Identify which cell holds the provided text, then report its (X, Y) central coordinate. 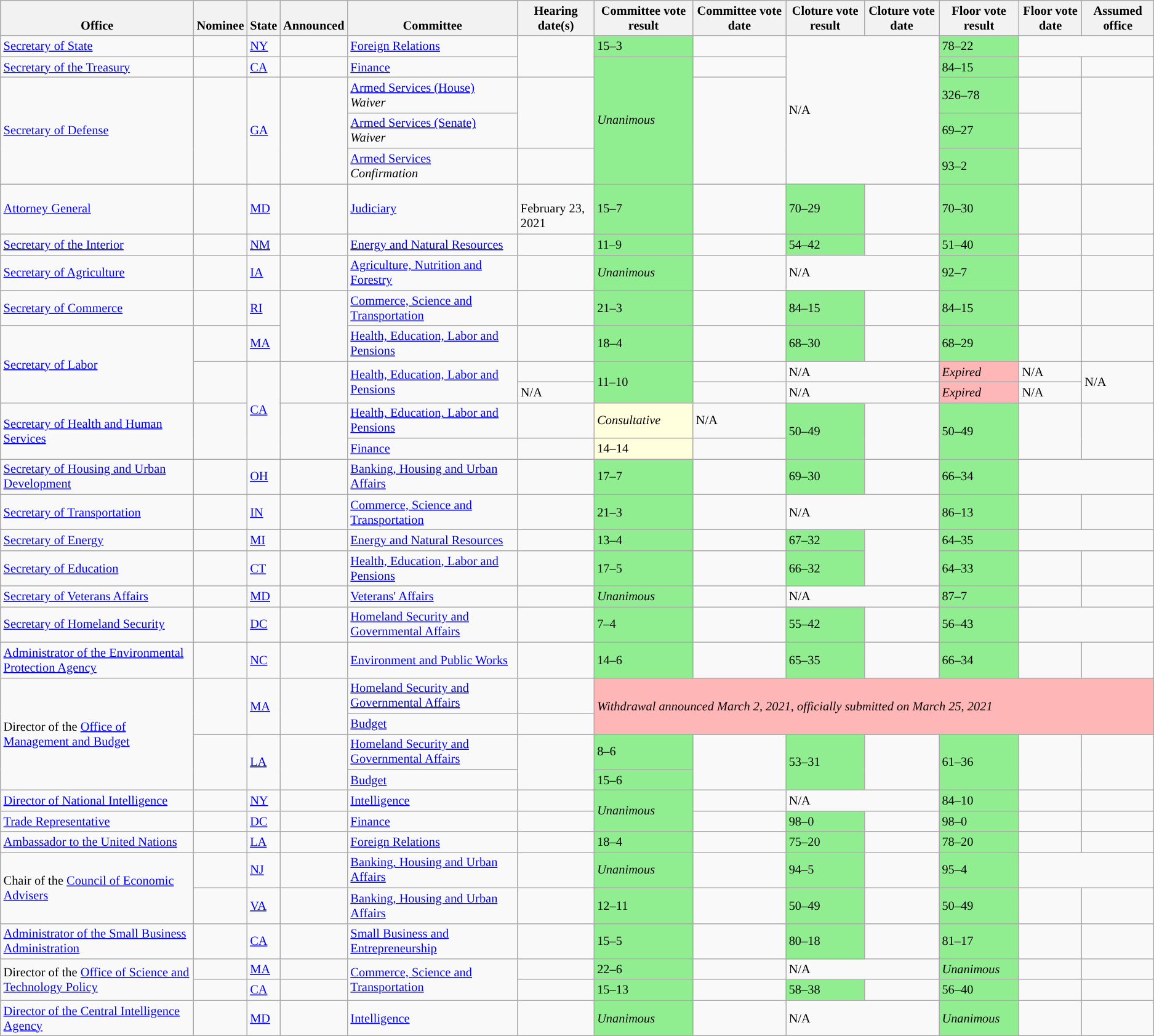
67–32 (825, 540)
IN (263, 512)
8–6 (644, 752)
VA (263, 905)
OH (263, 476)
54–42 (825, 244)
Secretary of Homeland Security (97, 624)
Director of the Office of Science and Technology Policy (97, 979)
IA (263, 273)
66–32 (825, 568)
Cloture vote result (825, 18)
Trade Representative (97, 821)
17–7 (644, 476)
Secretary of Veterans Affairs (97, 596)
93–2 (979, 166)
Secretary of the Treasury (97, 67)
Secretary of Housing and Urban Development (97, 476)
Director of National Intelligence (97, 800)
Director of the Office of Management and Budget (97, 734)
Environment and Public Works (433, 660)
61–36 (979, 762)
92–7 (979, 273)
58–38 (825, 990)
Committee vote result (644, 18)
55–42 (825, 624)
Committee (433, 18)
State (263, 18)
Secretary of Defense (97, 131)
64–33 (979, 568)
NC (263, 660)
Office (97, 18)
81–17 (979, 941)
February 23, 2021 (556, 209)
56–40 (979, 990)
69–27 (979, 131)
22–6 (644, 969)
75–20 (825, 842)
Cloture vote date (901, 18)
15–5 (644, 941)
51–40 (979, 244)
86–13 (979, 512)
65–35 (825, 660)
Floor vote date (1051, 18)
17–5 (644, 568)
Judiciary (433, 209)
Armed ServicesConfirmation (433, 166)
7–4 (644, 624)
GA (263, 131)
15–7 (644, 209)
Secretary of Transportation (97, 512)
RI (263, 308)
53–31 (825, 762)
Secretary of Agriculture (97, 273)
Secretary of Health and Human Services (97, 431)
78–22 (979, 46)
80–18 (825, 941)
12–11 (644, 905)
Administrator of the Environmental Protection Agency (97, 660)
CT (263, 568)
15–6 (644, 780)
56–43 (979, 624)
68–29 (979, 343)
84–10 (979, 800)
70–29 (825, 209)
Withdrawal announced March 2, 2021, officially submitted on March 25, 2021 (874, 705)
13–4 (644, 540)
326–78 (979, 95)
68–30 (825, 343)
Armed Services (House)Waiver (433, 95)
Committee vote date (740, 18)
NM (263, 244)
Hearing date(s) (556, 18)
Nominee (220, 18)
Floor vote result (979, 18)
Agriculture, Nutrition and Forestry (433, 273)
14–6 (644, 660)
69–30 (825, 476)
11–9 (644, 244)
Ambassador to the United Nations (97, 842)
Secretary of Energy (97, 540)
Secretary of the Interior (97, 244)
64–35 (979, 540)
Director of the Central Intelligence Agency (97, 1018)
Announced (314, 18)
15–3 (644, 46)
Chair of the Council of Economic Advisers (97, 888)
NJ (263, 870)
15–13 (644, 990)
Secretary of Commerce (97, 308)
Small Business and Entrepreneurship (433, 941)
Secretary of State (97, 46)
78–20 (979, 842)
94–5 (825, 870)
MI (263, 540)
Administrator of the Small Business Administration (97, 941)
70–30 (979, 209)
87–7 (979, 596)
Assumed office (1118, 18)
14–14 (644, 449)
Consultative (644, 420)
95–4 (979, 870)
Attorney General (97, 209)
Armed Services (Senate)Waiver (433, 131)
11–10 (644, 382)
Secretary of Labor (97, 364)
Secretary of Education (97, 568)
Veterans' Affairs (433, 596)
